Identify which cell holds the provided text, then report its [x, y] central coordinate. 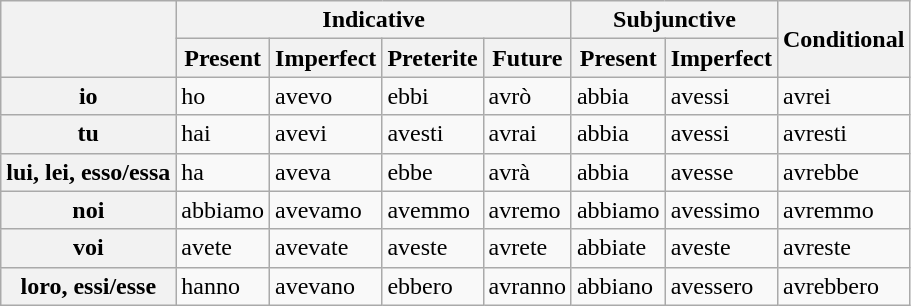
avrebbe [843, 172]
abbiate [618, 248]
avevano [326, 286]
avessimo [721, 210]
avrà [527, 172]
avesti [432, 134]
Indicative [374, 20]
io [88, 96]
Subjunctive [674, 20]
avrete [527, 248]
loro, essi/esse [88, 286]
ho [223, 96]
ha [223, 172]
avevi [326, 134]
ebbe [432, 172]
avemmo [432, 210]
avrai [527, 134]
noi [88, 210]
Preterite [432, 58]
avessero [721, 286]
avreste [843, 248]
avrei [843, 96]
avrò [527, 96]
hanno [223, 286]
voi [88, 248]
abbiano [618, 286]
avranno [527, 286]
aveva [326, 172]
avresti [843, 134]
avrebbero [843, 286]
Conditional [843, 39]
ebbero [432, 286]
avevamo [326, 210]
tu [88, 134]
ebbi [432, 96]
avesse [721, 172]
avremmo [843, 210]
avremo [527, 210]
avete [223, 248]
hai [223, 134]
Future [527, 58]
lui, lei, esso/essa [88, 172]
avevate [326, 248]
avevo [326, 96]
